Return the [X, Y] coordinate for the center point of the cell that contains the specified text.  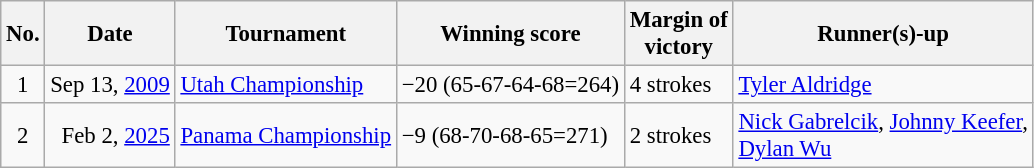
Feb 2, 2025 [110, 136]
Panama Championship [286, 136]
Tyler Aldridge [883, 85]
4 strokes [678, 85]
2 strokes [678, 136]
Tournament [286, 34]
−20 (65-67-64-68=264) [510, 85]
No. [23, 34]
Winning score [510, 34]
Margin ofvictory [678, 34]
Utah Championship [286, 85]
1 [23, 85]
−9 (68-70-68-65=271) [510, 136]
Nick Gabrelcik, Johnny Keefer, Dylan Wu [883, 136]
2 [23, 136]
Date [110, 34]
Sep 13, 2009 [110, 85]
Runner(s)-up [883, 34]
